Extract the (x, y) coordinate from the center of the cell holding the provided text.  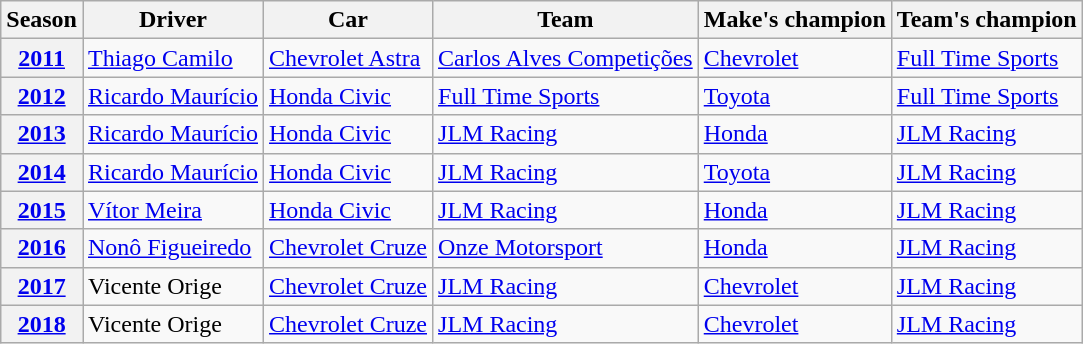
2012 (42, 96)
2011 (42, 58)
Carlos Alves Competições (566, 58)
Team's champion (986, 20)
Team (566, 20)
2014 (42, 172)
Driver (172, 20)
2017 (42, 286)
2013 (42, 134)
Thiago Camilo (172, 58)
2016 (42, 248)
Car (348, 20)
2015 (42, 210)
Make's champion (794, 20)
Vítor Meira (172, 210)
2018 (42, 324)
Season (42, 20)
Nonô Figueiredo (172, 248)
Onze Motorsport (566, 248)
Chevrolet Astra (348, 58)
